Identify which cell holds the provided text, then report its [X, Y] central coordinate. 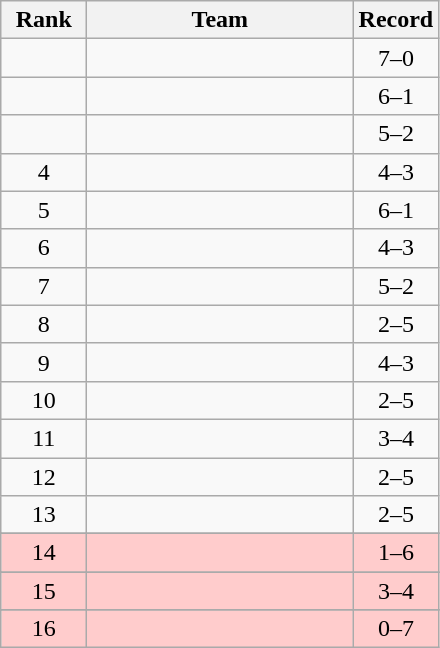
0–7 [396, 629]
16 [44, 629]
9 [44, 362]
7 [44, 286]
14 [44, 553]
4 [44, 172]
6 [44, 248]
5 [44, 210]
Record [396, 20]
10 [44, 400]
Team [220, 20]
12 [44, 477]
Rank [44, 20]
11 [44, 438]
8 [44, 324]
13 [44, 515]
1–6 [396, 553]
7–0 [396, 58]
15 [44, 591]
